Detect which cell encompasses the target text, then output its [x, y] center coordinate. 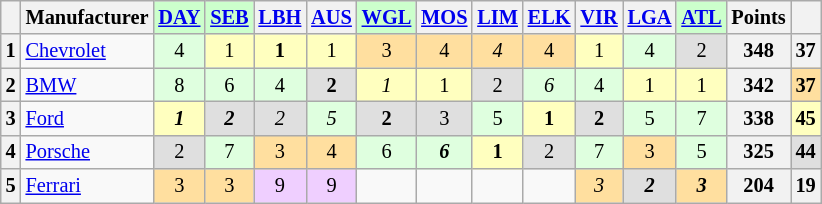
325 [759, 152]
MOS [444, 17]
LGA [650, 17]
ELK [550, 17]
WGL [387, 17]
VIR [600, 17]
Chevrolet [88, 51]
Porsche [88, 152]
Points [759, 17]
DAY [179, 17]
BMW [88, 85]
45 [806, 118]
44 [806, 152]
342 [759, 85]
338 [759, 118]
LBH [280, 17]
AUS [331, 17]
ATL [701, 17]
LIM [497, 17]
Ferrari [88, 186]
8 [179, 85]
19 [806, 186]
348 [759, 51]
Manufacturer [88, 17]
SEB [229, 17]
204 [759, 186]
Ford [88, 118]
